Extract the (X, Y) coordinate from the center of the cell holding the provided text.  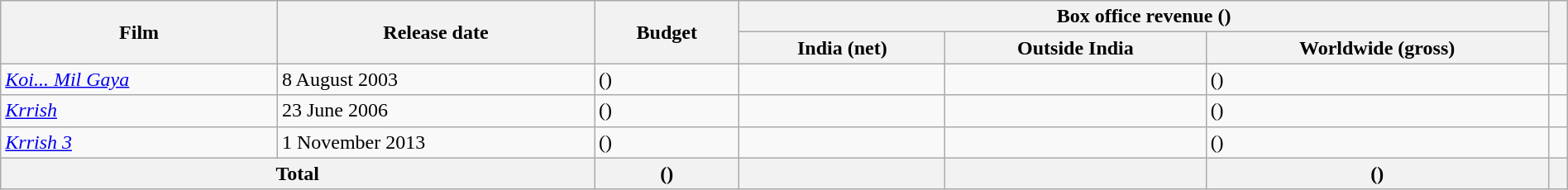
Krrish (139, 111)
Total (298, 173)
23 June 2006 (435, 111)
Budget (667, 32)
Worldwide (gross) (1377, 48)
Release date (435, 32)
1 November 2013 (435, 142)
India (net) (842, 48)
Krrish 3 (139, 142)
Box office revenue () (1144, 17)
8 August 2003 (435, 79)
Koi... Mil Gaya (139, 79)
Outside India (1075, 48)
Film (139, 32)
